Pinpoint the cell where the given text exists, returning its [x, y] midpoint coordinate. 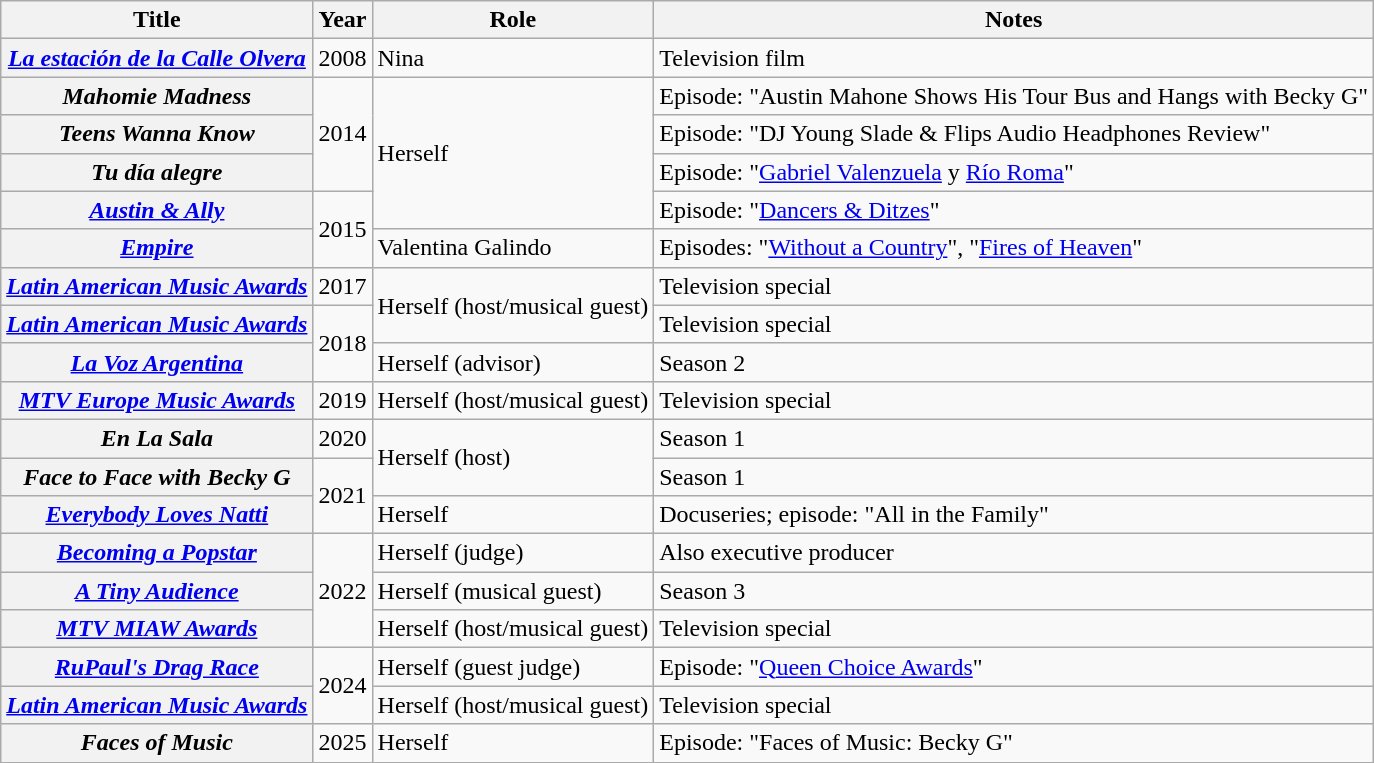
Season 3 [1014, 591]
2008 [342, 58]
Episode: "Faces of Music: Becky G" [1014, 743]
Role [513, 20]
2018 [342, 343]
Mahomie Madness [157, 96]
Herself (musical guest) [513, 591]
Episode: "Queen Choice Awards" [1014, 667]
Tu día alegre [157, 172]
Herself (guest judge) [513, 667]
Television film [1014, 58]
MTV MIAW Awards [157, 629]
Valentina Galindo [513, 248]
2017 [342, 286]
RuPaul's Drag Race [157, 667]
Austin & Ally [157, 210]
Becoming a Popstar [157, 553]
Everybody Loves Natti [157, 515]
Empire [157, 248]
Herself (advisor) [513, 362]
A Tiny Audience [157, 591]
2014 [342, 134]
Episode: "Dancers & Ditzes" [1014, 210]
La Voz Argentina [157, 362]
2025 [342, 743]
Episode: "Austin Mahone Shows His Tour Bus and Hangs with Becky G" [1014, 96]
2024 [342, 686]
Nina [513, 58]
2021 [342, 496]
MTV Europe Music Awards [157, 400]
Herself (judge) [513, 553]
2020 [342, 438]
Docuseries; episode: "All in the Family" [1014, 515]
Season 2 [1014, 362]
Episode: "DJ Young Slade & Flips Audio Headphones Review" [1014, 134]
Herself (host) [513, 457]
Episode: "Gabriel Valenzuela y Río Roma" [1014, 172]
Notes [1014, 20]
Year [342, 20]
En La Sala [157, 438]
Also executive producer [1014, 553]
2015 [342, 229]
Episodes: "Without a Country", "Fires of Heaven" [1014, 248]
Face to Face with Becky G [157, 477]
2019 [342, 400]
Faces of Music [157, 743]
2022 [342, 591]
Teens Wanna Know [157, 134]
La estación de la Calle Olvera [157, 58]
Title [157, 20]
